Return [x, y] of the center of cell containing provided text 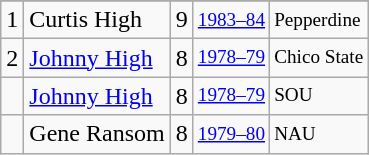
1979–80 [231, 134]
1983–84 [231, 20]
SOU [319, 96]
1 [12, 20]
NAU [319, 134]
2 [12, 58]
Pepperdine [319, 20]
Curtis High [97, 20]
Chico State [319, 58]
9 [182, 20]
Gene Ransom [97, 134]
